Determine the (x, y) coordinate at the center of the cell enclosing the given text.  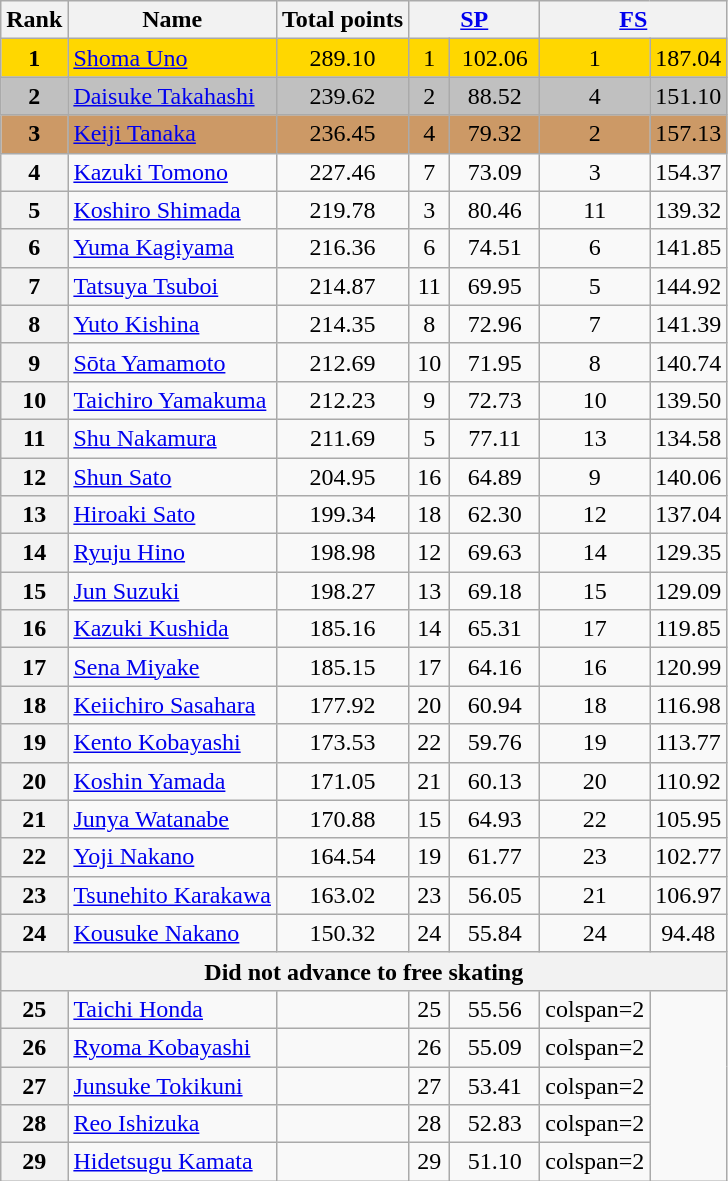
55.84 (495, 933)
Yuto Kishina (172, 324)
106.97 (688, 895)
219.78 (342, 210)
79.32 (495, 134)
Shu Nakamura (172, 438)
150.32 (342, 933)
164.54 (342, 857)
Keiji Tanaka (172, 134)
94.48 (688, 933)
Total points (342, 20)
77.11 (495, 438)
113.77 (688, 743)
170.88 (342, 819)
102.77 (688, 857)
Did not advance to free skating (364, 971)
129.35 (688, 553)
Koshin Yamada (172, 781)
185.16 (342, 629)
Junsuke Tokikuni (172, 1085)
59.76 (495, 743)
239.62 (342, 96)
236.45 (342, 134)
141.39 (688, 324)
129.09 (688, 591)
Ryoma Kobayashi (172, 1047)
211.69 (342, 438)
55.09 (495, 1047)
Keiichiro Sasahara (172, 705)
Rank (34, 20)
Taichi Honda (172, 1009)
FS (634, 20)
110.92 (688, 781)
88.52 (495, 96)
Kazuki Tomono (172, 172)
61.77 (495, 857)
157.13 (688, 134)
212.69 (342, 362)
134.58 (688, 438)
60.94 (495, 705)
214.35 (342, 324)
198.27 (342, 591)
216.36 (342, 248)
120.99 (688, 667)
Yoji Nakano (172, 857)
Tatsuya Tsuboi (172, 286)
55.56 (495, 1009)
199.34 (342, 515)
52.83 (495, 1124)
227.46 (342, 172)
Sena Miyake (172, 667)
Yuma Kagiyama (172, 248)
Hiroaki Sato (172, 515)
Name (172, 20)
Kazuki Kushida (172, 629)
177.92 (342, 705)
Kousuke Nakano (172, 933)
51.10 (495, 1162)
139.50 (688, 400)
212.23 (342, 400)
140.74 (688, 362)
151.10 (688, 96)
64.89 (495, 477)
214.87 (342, 286)
SP (474, 20)
62.30 (495, 515)
Hidetsugu Kamata (172, 1162)
56.05 (495, 895)
Kento Kobayashi (172, 743)
141.85 (688, 248)
69.95 (495, 286)
Shoma Uno (172, 58)
69.63 (495, 553)
72.73 (495, 400)
Koshiro Shimada (172, 210)
198.98 (342, 553)
137.04 (688, 515)
289.10 (342, 58)
185.15 (342, 667)
Taichiro Yamakuma (172, 400)
102.06 (495, 58)
173.53 (342, 743)
163.02 (342, 895)
140.06 (688, 477)
116.98 (688, 705)
Reo Ishizuka (172, 1124)
64.93 (495, 819)
144.92 (688, 286)
154.37 (688, 172)
Shun Sato (172, 477)
105.95 (688, 819)
171.05 (342, 781)
Ryuju Hino (172, 553)
119.85 (688, 629)
53.41 (495, 1085)
64.16 (495, 667)
65.31 (495, 629)
139.32 (688, 210)
69.18 (495, 591)
Jun Suzuki (172, 591)
80.46 (495, 210)
73.09 (495, 172)
71.95 (495, 362)
74.51 (495, 248)
204.95 (342, 477)
187.04 (688, 58)
72.96 (495, 324)
Junya Watanabe (172, 819)
Sōta Yamamoto (172, 362)
60.13 (495, 781)
Tsunehito Karakawa (172, 895)
Daisuke Takahashi (172, 96)
